Determine the [x, y] coordinate at the center of the cell enclosing the given text.  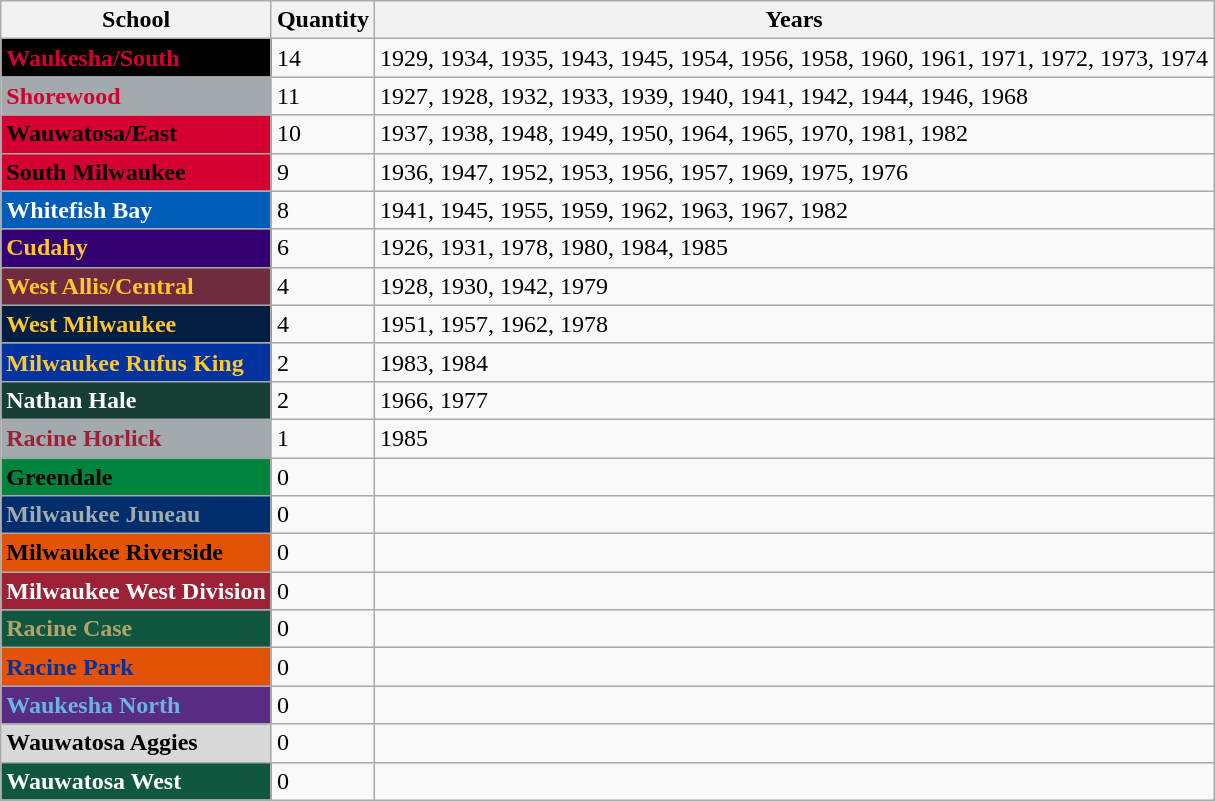
Racine Horlick [136, 438]
1941, 1945, 1955, 1959, 1962, 1963, 1967, 1982 [794, 210]
South Milwaukee [136, 172]
Milwaukee Rufus King [136, 362]
1937, 1938, 1948, 1949, 1950, 1964, 1965, 1970, 1981, 1982 [794, 134]
11 [322, 96]
1936, 1947, 1952, 1953, 1956, 1957, 1969, 1975, 1976 [794, 172]
Waukesha North [136, 705]
Whitefish Bay [136, 210]
1951, 1957, 1962, 1978 [794, 324]
Quantity [322, 20]
Years [794, 20]
14 [322, 58]
8 [322, 210]
1929, 1934, 1935, 1943, 1945, 1954, 1956, 1958, 1960, 1961, 1971, 1972, 1973, 1974 [794, 58]
Wauwatosa/East [136, 134]
10 [322, 134]
Nathan Hale [136, 400]
West Allis/Central [136, 286]
9 [322, 172]
Racine Park [136, 667]
Cudahy [136, 248]
1926, 1931, 1978, 1980, 1984, 1985 [794, 248]
Wauwatosa West [136, 781]
1966, 1977 [794, 400]
1 [322, 438]
6 [322, 248]
1928, 1930, 1942, 1979 [794, 286]
Milwaukee West Division [136, 591]
Waukesha/South [136, 58]
Racine Case [136, 629]
1927, 1928, 1932, 1933, 1939, 1940, 1941, 1942, 1944, 1946, 1968 [794, 96]
Wauwatosa Aggies [136, 743]
1983, 1984 [794, 362]
1985 [794, 438]
School [136, 20]
Milwaukee Juneau [136, 515]
West Milwaukee [136, 324]
Milwaukee Riverside [136, 553]
Greendale [136, 477]
Shorewood [136, 96]
